Return the (X, Y) coordinate for the center point of the cell that contains the specified text.  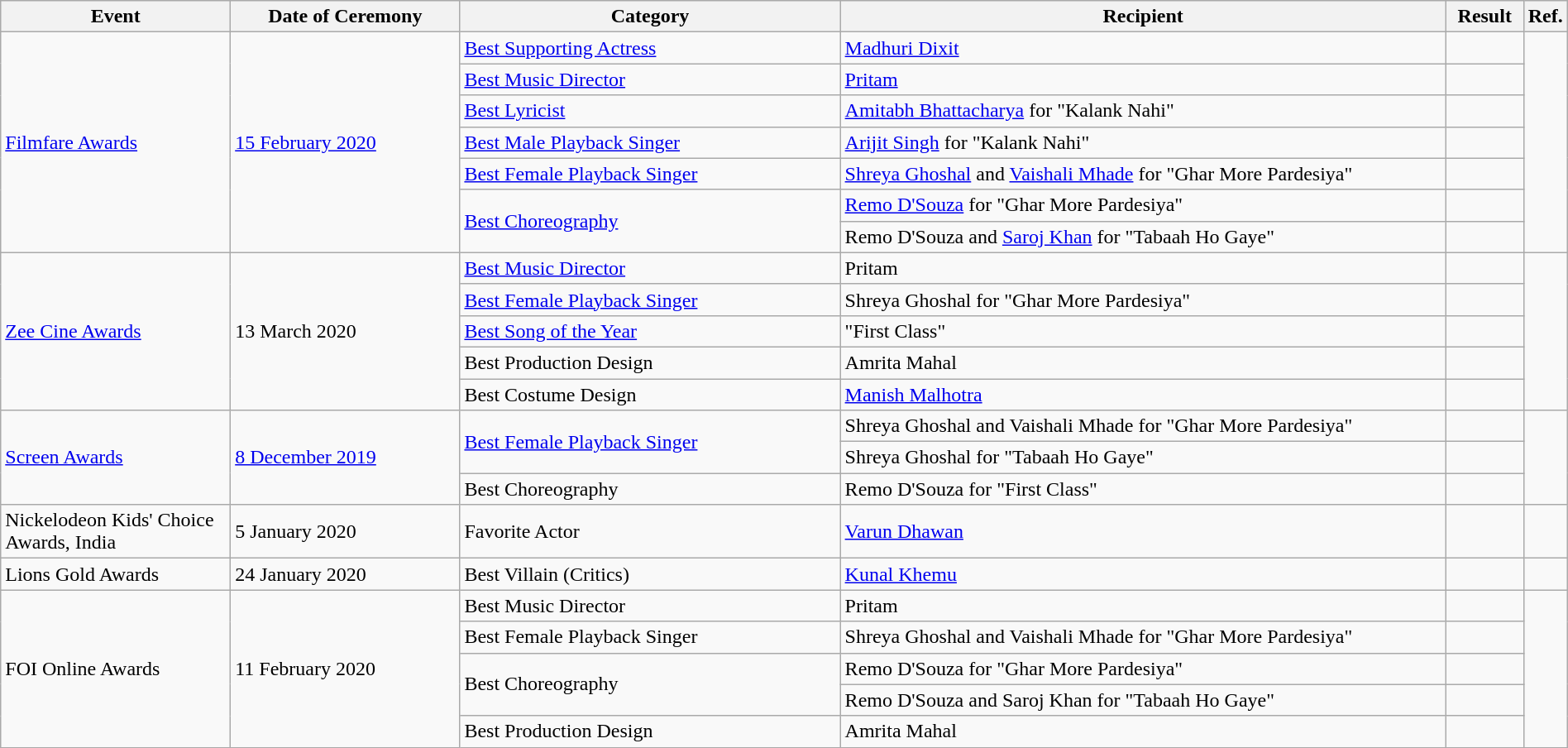
Favorite Actor (650, 531)
Arijit Singh for "Kalank Nahi" (1143, 142)
Best Supporting Actress (650, 48)
Shreya Ghoshal for "Ghar More Pardesiya" (1143, 300)
Nickelodeon Kids' Choice Awards, India (116, 531)
5 January 2020 (346, 531)
Shreya Ghoshal for "Tabaah Ho Gaye" (1143, 458)
FOI Online Awards (116, 669)
Best Lyricist (650, 111)
Lions Gold Awards (116, 574)
15 February 2020 (346, 142)
8 December 2019 (346, 458)
Manish Malhotra (1143, 395)
Kunal Khemu (1143, 574)
Varun Dhawan (1143, 531)
Best Costume Design (650, 395)
Ref. (1545, 17)
Best Song of the Year (650, 331)
Category (650, 17)
Amitabh Bhattacharya for "Kalank Nahi" (1143, 111)
Result (1484, 17)
Filmfare Awards (116, 142)
"First Class" (1143, 331)
Zee Cine Awards (116, 331)
Date of Ceremony (346, 17)
Best Male Playback Singer (650, 142)
Recipient (1143, 17)
11 February 2020 (346, 669)
24 January 2020 (346, 574)
Screen Awards (116, 458)
Best Villain (Critics) (650, 574)
13 March 2020 (346, 331)
Madhuri Dixit (1143, 48)
Event (116, 17)
Remo D'Souza for "First Class" (1143, 489)
